Scan for the cell matching the given text and deliver its (X, Y) coordinate at center. 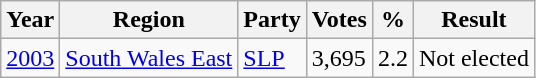
Result (474, 20)
2003 (30, 58)
2.2 (392, 58)
Votes (339, 20)
South Wales East (149, 58)
3,695 (339, 58)
Party (272, 20)
SLP (272, 58)
% (392, 20)
Not elected (474, 58)
Region (149, 20)
Year (30, 20)
